Determine the (X, Y) coordinate at the center of the cell enclosing the given text.  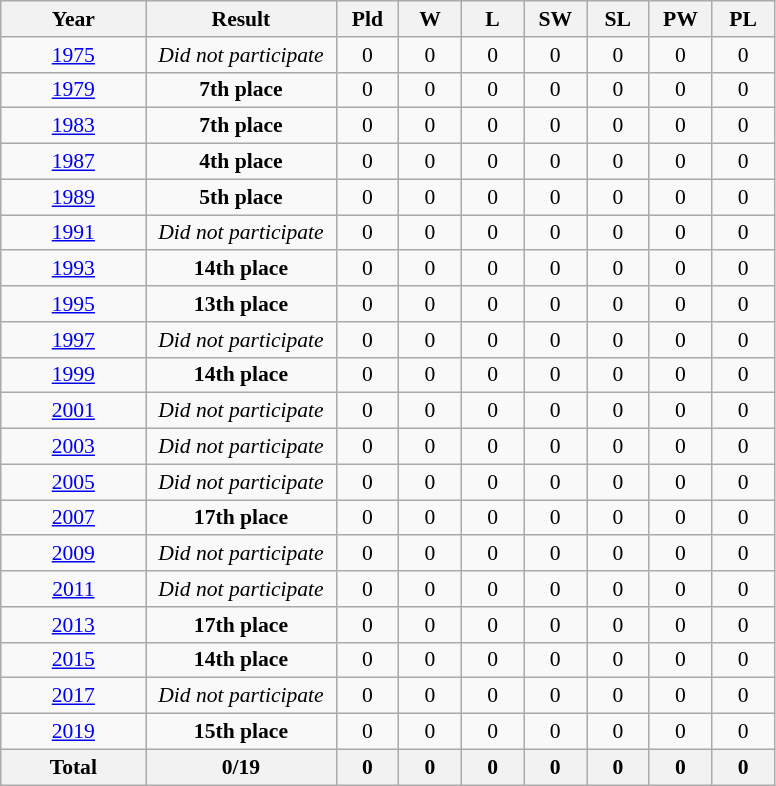
2013 (74, 625)
2009 (74, 554)
PW (680, 19)
1991 (74, 233)
15th place (241, 732)
1995 (74, 304)
2015 (74, 660)
2001 (74, 411)
SW (556, 19)
1993 (74, 269)
Pld (368, 19)
2011 (74, 589)
1975 (74, 55)
W (430, 19)
2017 (74, 696)
1997 (74, 340)
0/19 (241, 767)
Year (74, 19)
1989 (74, 197)
4th place (241, 162)
Result (241, 19)
2019 (74, 732)
1999 (74, 375)
2003 (74, 447)
1987 (74, 162)
SL (618, 19)
5th place (241, 197)
L (492, 19)
Total (74, 767)
2007 (74, 518)
1983 (74, 126)
1979 (74, 90)
13th place (241, 304)
2005 (74, 482)
PL (744, 19)
